Extract the [X, Y] coordinate from the center of the cell holding the provided text.  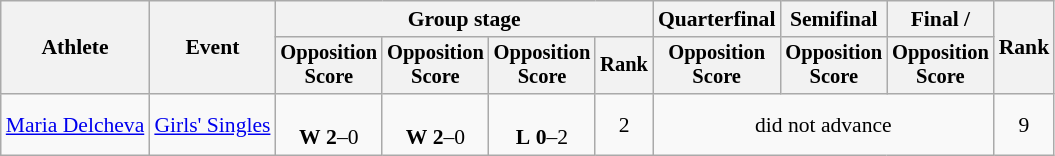
2 [624, 124]
Quarterfinal [717, 19]
Maria Delcheva [76, 124]
Event [212, 48]
did not advance [824, 124]
Girls' Singles [212, 124]
Semifinal [834, 19]
L 0–2 [542, 124]
Group stage [464, 19]
Final / [940, 19]
9 [1024, 124]
Athlete [76, 48]
